Search for the cell housing the specified text and yield its [X, Y] center coordinate. 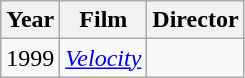
Velocity [104, 58]
Director [196, 20]
Film [104, 20]
1999 [30, 58]
Year [30, 20]
